Provide the (x, y) coordinate of the cell's center where the given text is located.  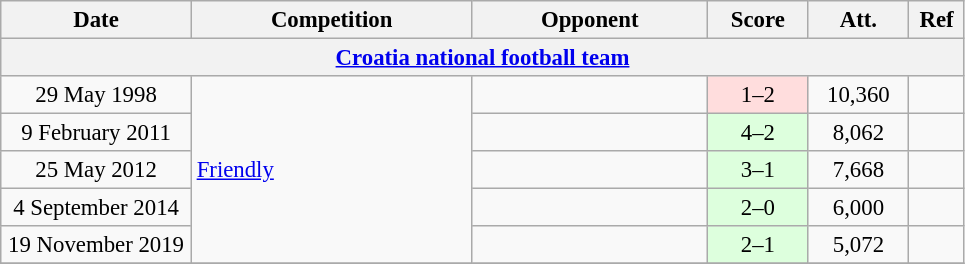
5,072 (858, 245)
4–2 (758, 133)
29 May 1998 (96, 95)
4 September 2014 (96, 208)
Friendly (332, 170)
1–2 (758, 95)
25 May 2012 (96, 170)
2–0 (758, 208)
Att. (858, 20)
3–1 (758, 170)
2–1 (758, 245)
Score (758, 20)
19 November 2019 (96, 245)
Date (96, 20)
Croatia national football team (483, 58)
Competition (332, 20)
10,360 (858, 95)
Ref (937, 20)
Opponent (590, 20)
7,668 (858, 170)
6,000 (858, 208)
9 February 2011 (96, 133)
8,062 (858, 133)
